From the cell containing the given text, extract its center point as [X, Y] coordinate. 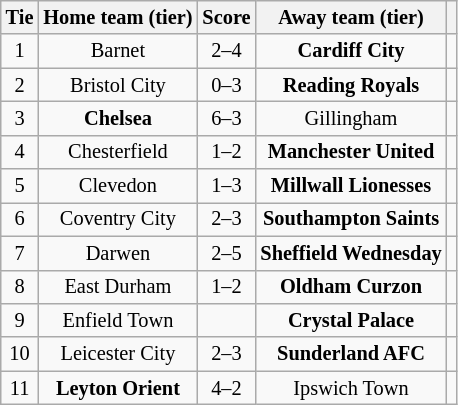
Home team (tier) [118, 17]
Darwen [118, 253]
Clevedon [118, 186]
4 [20, 152]
Leyton Orient [118, 388]
Crystal Palace [350, 320]
Reading Royals [350, 85]
2–4 [226, 51]
Cardiff City [350, 51]
Coventry City [118, 219]
Southampton Saints [350, 219]
Tie [20, 17]
3 [20, 118]
Millwall Lionesses [350, 186]
Chelsea [118, 118]
Enfield Town [118, 320]
Bristol City [118, 85]
Gillingham [350, 118]
2–5 [226, 253]
Away team (tier) [350, 17]
Oldham Curzon [350, 287]
Sunderland AFC [350, 354]
Barnet [118, 51]
11 [20, 388]
1–3 [226, 186]
Score [226, 17]
9 [20, 320]
8 [20, 287]
6 [20, 219]
Sheffield Wednesday [350, 253]
4–2 [226, 388]
1 [20, 51]
Chesterfield [118, 152]
Leicester City [118, 354]
10 [20, 354]
East Durham [118, 287]
Manchester United [350, 152]
6–3 [226, 118]
0–3 [226, 85]
7 [20, 253]
2 [20, 85]
Ipswich Town [350, 388]
5 [20, 186]
